Extract the [X, Y] coordinate from the center of the cell holding the provided text.  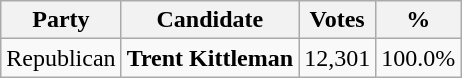
Trent Kittleman [210, 58]
Candidate [210, 20]
100.0% [418, 58]
% [418, 20]
12,301 [338, 58]
Republican [61, 58]
Votes [338, 20]
Party [61, 20]
